Detect which cell encompasses the target text, then output its (X, Y) center coordinate. 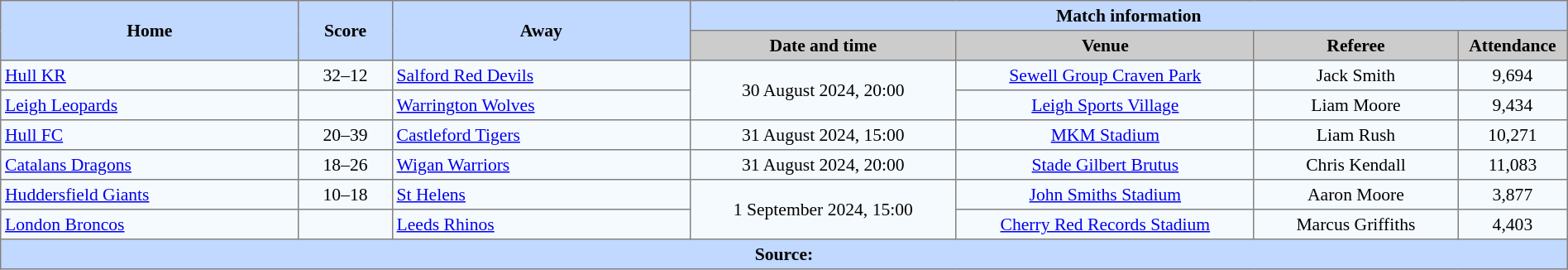
Home (150, 31)
32–12 (346, 75)
Salford Red Devils (541, 75)
Leigh Sports Village (1105, 105)
9,694 (1513, 75)
30 August 2024, 20:00 (823, 90)
Attendance (1513, 46)
Away (541, 31)
Chris Kendall (1355, 165)
Source: (784, 254)
Match information (1128, 16)
10–18 (346, 195)
Hull KR (150, 75)
Hull FC (150, 135)
Sewell Group Craven Park (1105, 75)
31 August 2024, 15:00 (823, 135)
Referee (1355, 46)
Huddersfield Giants (150, 195)
Warrington Wolves (541, 105)
Jack Smith (1355, 75)
MKM Stadium (1105, 135)
Leeds Rhinos (541, 224)
Cherry Red Records Stadium (1105, 224)
John Smiths Stadium (1105, 195)
Date and time (823, 46)
18–26 (346, 165)
Castleford Tigers (541, 135)
St Helens (541, 195)
Leigh Leopards (150, 105)
Liam Rush (1355, 135)
Stade Gilbert Brutus (1105, 165)
Aaron Moore (1355, 195)
11,083 (1513, 165)
31 August 2024, 20:00 (823, 165)
Wigan Warriors (541, 165)
Score (346, 31)
20–39 (346, 135)
4,403 (1513, 224)
Marcus Griffiths (1355, 224)
10,271 (1513, 135)
Liam Moore (1355, 105)
Venue (1105, 46)
1 September 2024, 15:00 (823, 210)
3,877 (1513, 195)
London Broncos (150, 224)
9,434 (1513, 105)
Catalans Dragons (150, 165)
